Capture the cell that displays the provided text and extract its [X, Y] central coordinate. 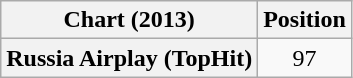
Chart (2013) [130, 20]
97 [305, 58]
Position [305, 20]
Russia Airplay (TopHit) [130, 58]
